Capture the cell that displays the provided text and extract its [x, y] central coordinate. 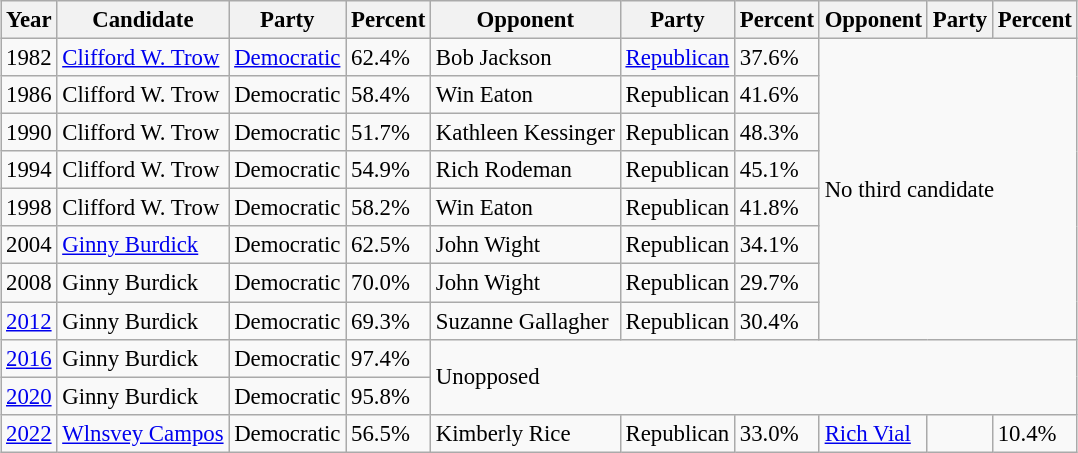
29.7% [778, 283]
1998 [29, 208]
2020 [29, 396]
56.5% [388, 433]
62.5% [388, 245]
69.3% [388, 321]
70.0% [388, 283]
10.4% [1034, 433]
Unopposed [754, 376]
Kathleen Kessinger [526, 133]
34.1% [778, 245]
No third candidate [948, 188]
58.2% [388, 208]
Rich Rodeman [526, 170]
95.8% [388, 396]
54.9% [388, 170]
41.8% [778, 208]
Rich Vial [873, 433]
97.4% [388, 358]
37.6% [778, 57]
48.3% [778, 133]
1982 [29, 57]
Suzanne Gallagher [526, 321]
51.7% [388, 133]
30.4% [778, 321]
2022 [29, 433]
Bob Jackson [526, 57]
45.1% [778, 170]
Wlnsvey Campos [143, 433]
62.4% [388, 57]
1986 [29, 95]
2008 [29, 283]
33.0% [778, 433]
Year [29, 20]
1994 [29, 170]
2016 [29, 358]
2012 [29, 321]
Candidate [143, 20]
2004 [29, 245]
1990 [29, 133]
58.4% [388, 95]
41.6% [778, 95]
Kimberly Rice [526, 433]
